Identify which cell holds the provided text, then report its [X, Y] central coordinate. 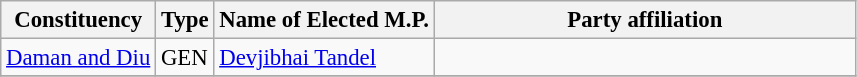
Party affiliation [644, 20]
Constituency [78, 20]
GEN [185, 58]
Daman and Diu [78, 58]
Name of Elected M.P. [324, 20]
Type [185, 20]
Devjibhai Tandel [324, 58]
